Provide the (x, y) coordinate of the cell's center where the given text is located.  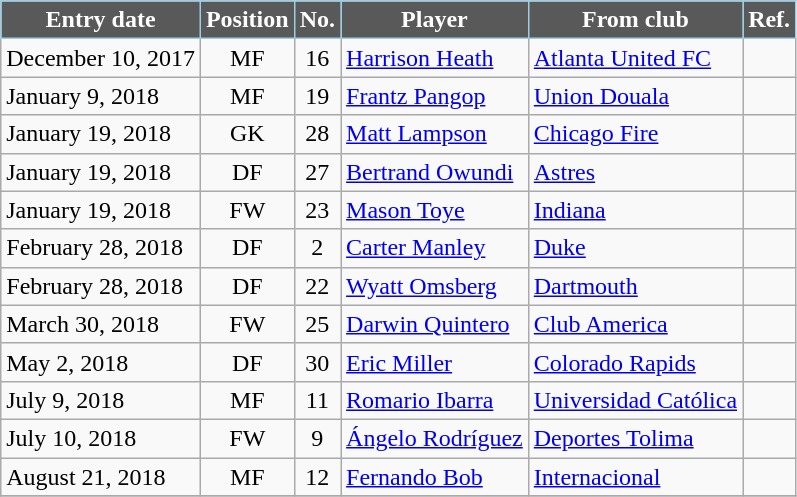
August 21, 2018 (101, 477)
No. (317, 20)
12 (317, 477)
Player (435, 20)
Fernando Bob (435, 477)
Bertrand Owundi (435, 172)
Chicago Fire (635, 134)
Frantz Pangop (435, 96)
December 10, 2017 (101, 58)
Internacional (635, 477)
Colorado Rapids (635, 362)
28 (317, 134)
16 (317, 58)
11 (317, 400)
Indiana (635, 210)
Dartmouth (635, 286)
May 2, 2018 (101, 362)
Deportes Tolima (635, 438)
Ref. (770, 20)
19 (317, 96)
Eric Miller (435, 362)
From club (635, 20)
Duke (635, 248)
Club America (635, 324)
9 (317, 438)
July 10, 2018 (101, 438)
Mason Toye (435, 210)
Entry date (101, 20)
Ángelo Rodríguez (435, 438)
Universidad Católica (635, 400)
Astres (635, 172)
22 (317, 286)
27 (317, 172)
Position (247, 20)
Romario Ibarra (435, 400)
Darwin Quintero (435, 324)
Matt Lampson (435, 134)
Harrison Heath (435, 58)
March 30, 2018 (101, 324)
Wyatt Omsberg (435, 286)
23 (317, 210)
July 9, 2018 (101, 400)
2 (317, 248)
30 (317, 362)
January 9, 2018 (101, 96)
GK (247, 134)
Union Douala (635, 96)
25 (317, 324)
Atlanta United FC (635, 58)
Carter Manley (435, 248)
